Extract the [x, y] coordinate from the center of the cell holding the provided text.  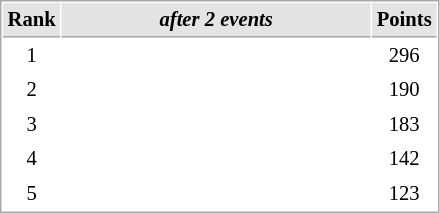
142 [404, 158]
Points [404, 20]
4 [32, 158]
Rank [32, 20]
190 [404, 90]
3 [32, 124]
5 [32, 194]
183 [404, 124]
123 [404, 194]
after 2 events [216, 20]
296 [404, 56]
1 [32, 56]
2 [32, 90]
